Detect which cell encompasses the target text, then output its (x, y) center coordinate. 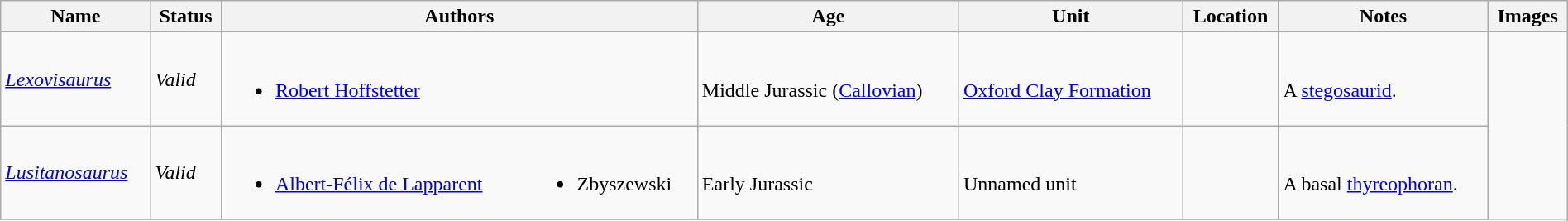
Unnamed unit (1070, 172)
Notes (1383, 17)
Early Jurassic (828, 172)
Status (185, 17)
Lexovisaurus (76, 79)
Unit (1070, 17)
Lusitanosaurus (76, 172)
Images (1527, 17)
A stegosaurid. (1383, 79)
Location (1231, 17)
Middle Jurassic (Callovian) (828, 79)
Oxford Clay Formation (1070, 79)
Name (76, 17)
Zbyszewski (610, 172)
Age (828, 17)
A basal thyreophoran. (1383, 172)
Robert Hoffstetter (372, 79)
Authors (459, 17)
Albert-Félix de Lapparent (372, 172)
